Pinpoint the cell where the given text exists, returning its [x, y] midpoint coordinate. 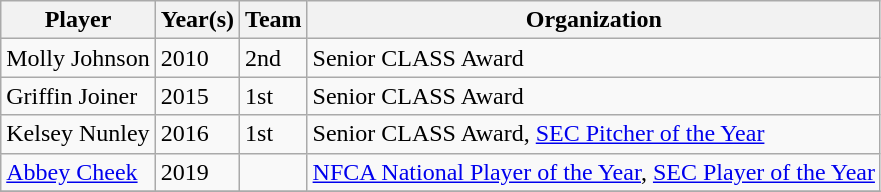
2019 [197, 172]
Griffin Joiner [78, 96]
Organization [594, 20]
NFCA National Player of the Year, SEC Player of the Year [594, 172]
Kelsey Nunley [78, 134]
Molly Johnson [78, 58]
2016 [197, 134]
2010 [197, 58]
Abbey Cheek [78, 172]
2nd [274, 58]
Team [274, 20]
2015 [197, 96]
Senior CLASS Award, SEC Pitcher of the Year [594, 134]
Player [78, 20]
Year(s) [197, 20]
